Search for the cell housing the specified text and yield its (X, Y) center coordinate. 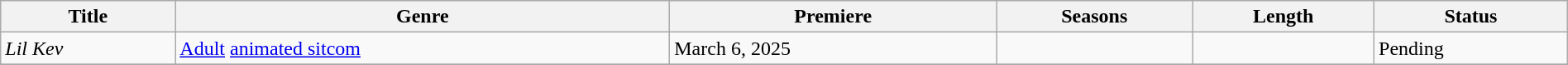
Adult animated sitcom (423, 48)
Status (1471, 17)
Seasons (1095, 17)
Length (1284, 17)
March 6, 2025 (834, 48)
Pending (1471, 48)
Title (88, 17)
Lil Kev (88, 48)
Genre (423, 17)
Premiere (834, 17)
